Capture the cell that displays the provided text and extract its [X, Y] central coordinate. 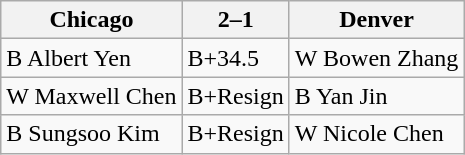
2–1 [236, 20]
W Nicole Chen [376, 134]
B Yan Jin [376, 96]
W Maxwell Chen [92, 96]
Denver [376, 20]
W Bowen Zhang [376, 58]
B Albert Yen [92, 58]
Chicago [92, 20]
B Sungsoo Kim [92, 134]
B+34.5 [236, 58]
